Capture the cell that displays the provided text and extract its [x, y] central coordinate. 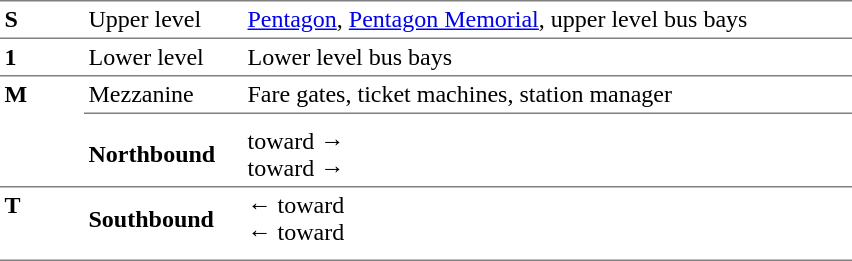
1 [42, 57]
Mezzanine [164, 94]
T [42, 224]
Lower level [164, 57]
toward → toward → [548, 154]
M [42, 130]
Lower level bus bays [548, 57]
Fare gates, ticket machines, station manager [548, 94]
Upper level [164, 19]
S [42, 19]
Pentagon, Pentagon Memorial, upper level bus bays [548, 19]
Southbound [164, 218]
Northbound [164, 154]
← toward ← toward [548, 218]
